Return (x, y) of the center of cell containing provided text 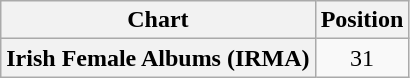
31 (362, 58)
Irish Female Albums (IRMA) (158, 58)
Position (362, 20)
Chart (158, 20)
